Provide the [x, y] coordinate of the cell's center where the given text is located.  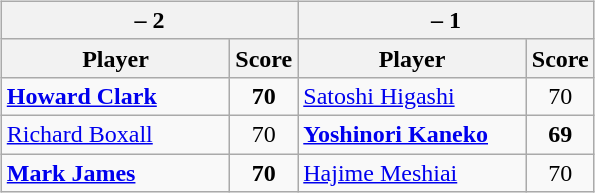
Mark James [116, 173]
– 1 [446, 20]
Hajime Meshiai [412, 173]
Richard Boxall [116, 134]
Satoshi Higashi [412, 96]
– 2 [150, 20]
69 [560, 134]
Howard Clark [116, 96]
Yoshinori Kaneko [412, 134]
